From the cell containing the given text, extract its center point as (X, Y) coordinate. 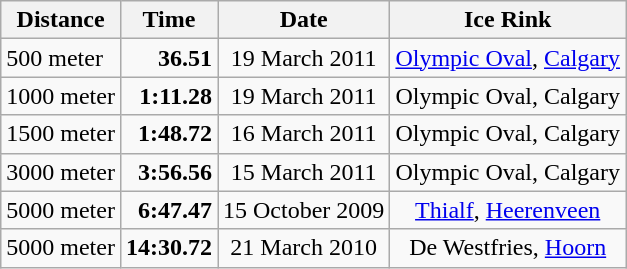
3000 meter (61, 172)
15 March 2011 (304, 172)
De Westfries, Hoorn (508, 248)
1500 meter (61, 134)
16 March 2011 (304, 134)
6:47.47 (168, 210)
14:30.72 (168, 248)
Thialf, Heerenveen (508, 210)
500 meter (61, 58)
1:48.72 (168, 134)
Distance (61, 20)
Date (304, 20)
15 October 2009 (304, 210)
36.51 (168, 58)
3:56.56 (168, 172)
Time (168, 20)
Ice Rink (508, 20)
21 March 2010 (304, 248)
1000 meter (61, 96)
1:11.28 (168, 96)
